From the cell containing the given text, extract its center point as (x, y) coordinate. 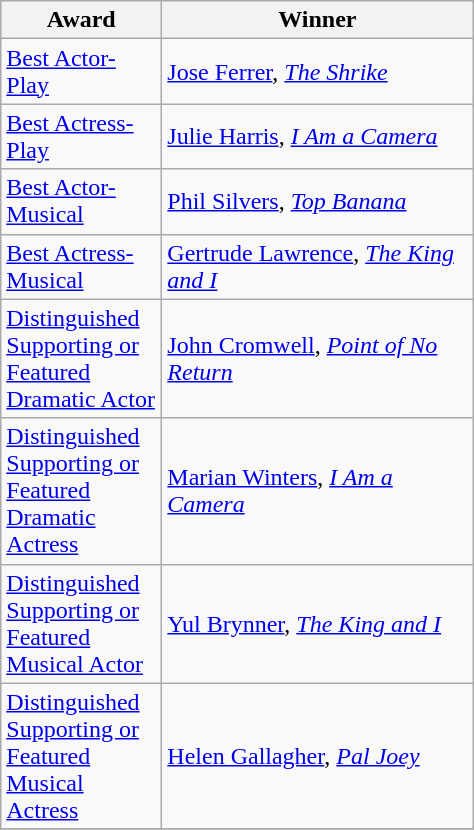
Distinguished Supporting or Featured Musical Actress (82, 756)
Distinguished Supporting or Featured Dramatic Actress (82, 491)
Phil Silvers, Top Banana (318, 202)
Marian Winters, I Am a Camera (318, 491)
Distinguished Supporting or Featured Dramatic Actor (82, 358)
Best Actor-Musical (82, 202)
Yul Brynner, The King and I (318, 624)
Gertrude Lawrence, The King and I (318, 266)
Julie Harris, I Am a Camera (318, 136)
Best Actress-Musical (82, 266)
John Cromwell, Point of No Return (318, 358)
Best Actress-Play (82, 136)
Jose Ferrer, The Shrike (318, 72)
Best Actor-Play (82, 72)
Winner (318, 20)
Award (82, 20)
Helen Gallagher, Pal Joey (318, 756)
Distinguished Supporting or Featured Musical Actor (82, 624)
